Capture the cell that displays the provided text and extract its (X, Y) central coordinate. 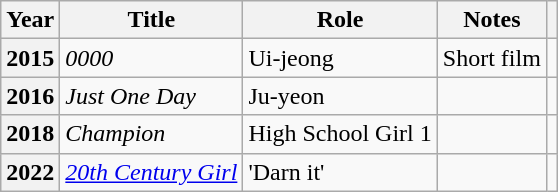
Ui-jeong (340, 58)
'Darn it' (340, 172)
Ju-yeon (340, 96)
Role (340, 20)
Just One Day (152, 96)
Year (30, 20)
2016 (30, 96)
0000 (152, 58)
Champion (152, 134)
Notes (492, 20)
Short film (492, 58)
2022 (30, 172)
20th Century Girl (152, 172)
2018 (30, 134)
High School Girl 1 (340, 134)
Title (152, 20)
2015 (30, 58)
